Determine the [x, y] coordinate at the center of the cell enclosing the given text.  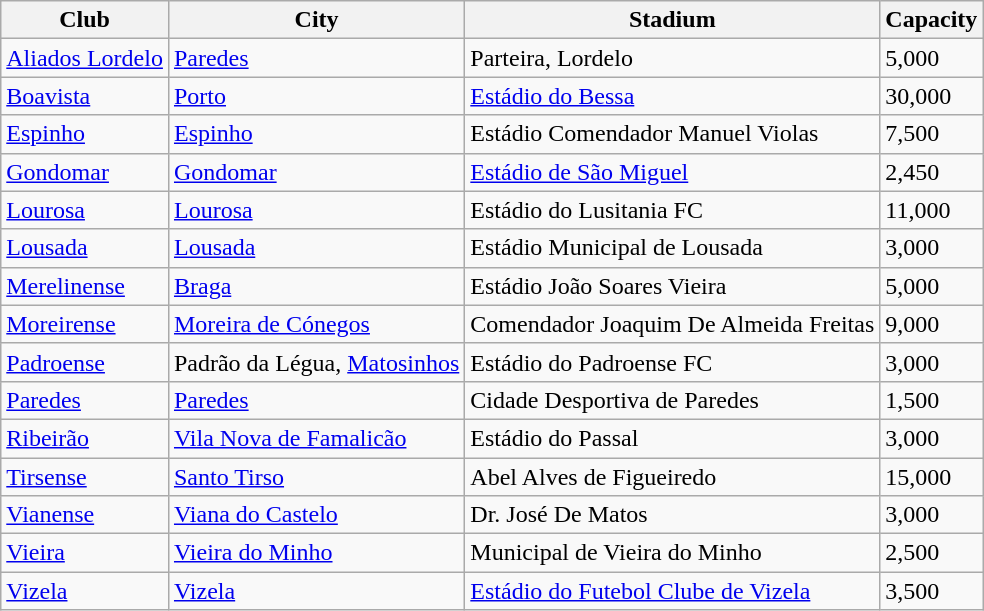
1,500 [932, 400]
Ribeirão [85, 438]
Estádio Municipal de Lousada [672, 248]
Vianense [85, 515]
Municipal de Vieira do Minho [672, 553]
Capacity [932, 20]
Braga [316, 286]
2,500 [932, 553]
Porto [316, 96]
Cidade Desportiva de Paredes [672, 400]
Estádio Comendador Manuel Violas [672, 134]
Estádio do Passal [672, 438]
9,000 [932, 324]
Vieira [85, 553]
Estádio do Padroense FC [672, 362]
15,000 [932, 477]
Parteira, Lordelo [672, 58]
11,000 [932, 210]
Padrão da Légua, Matosinhos [316, 362]
Estádio do Futebol Clube de Vizela [672, 591]
Estádio do Lusitania FC [672, 210]
Vieira do Minho [316, 553]
Abel Alves de Figueiredo [672, 477]
Santo Tirso [316, 477]
30,000 [932, 96]
Viana do Castelo [316, 515]
Estádio do Bessa [672, 96]
City [316, 20]
Moreirense [85, 324]
7,500 [932, 134]
Padroense [85, 362]
Merelinense [85, 286]
Boavista [85, 96]
Vila Nova de Famalicão [316, 438]
Tirsense [85, 477]
Moreira de Cónegos [316, 324]
Aliados Lordelo [85, 58]
Estádio de São Miguel [672, 172]
Comendador Joaquim De Almeida Freitas [672, 324]
Dr. José De Matos [672, 515]
Estádio João Soares Vieira [672, 286]
3,500 [932, 591]
Stadium [672, 20]
2,450 [932, 172]
Club [85, 20]
